Output the (x, y) coordinate of the center of the cell containing the given text.  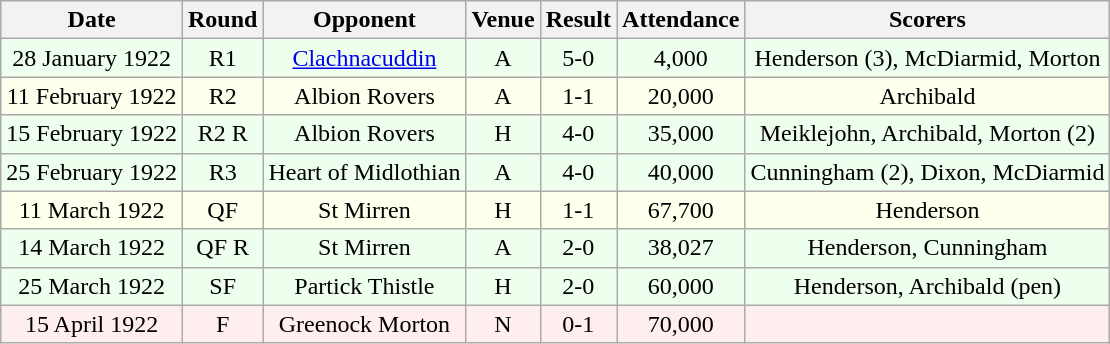
11 February 1922 (92, 96)
R2 (222, 96)
0-1 (578, 324)
25 March 1922 (92, 286)
R1 (222, 58)
40,000 (681, 172)
20,000 (681, 96)
Meiklejohn, Archibald, Morton (2) (928, 134)
Attendance (681, 20)
Greenock Morton (364, 324)
SF (222, 286)
Cunningham (2), Dixon, McDiarmid (928, 172)
QF R (222, 248)
35,000 (681, 134)
15 February 1922 (92, 134)
QF (222, 210)
F (222, 324)
Round (222, 20)
60,000 (681, 286)
Date (92, 20)
67,700 (681, 210)
28 January 1922 (92, 58)
Partick Thistle (364, 286)
Henderson (3), McDiarmid, Morton (928, 58)
Scorers (928, 20)
Result (578, 20)
25 February 1922 (92, 172)
Henderson, Cunningham (928, 248)
N (503, 324)
Henderson, Archibald (pen) (928, 286)
R2 R (222, 134)
Henderson (928, 210)
4,000 (681, 58)
11 March 1922 (92, 210)
Opponent (364, 20)
38,027 (681, 248)
Venue (503, 20)
14 March 1922 (92, 248)
Heart of Midlothian (364, 172)
15 April 1922 (92, 324)
70,000 (681, 324)
5-0 (578, 58)
R3 (222, 172)
Archibald (928, 96)
Clachnacuddin (364, 58)
